From the cell containing the given text, extract its center point as [X, Y] coordinate. 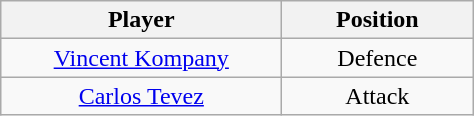
Defence [378, 58]
Player [142, 20]
Vincent Kompany [142, 58]
Carlos Tevez [142, 96]
Position [378, 20]
Attack [378, 96]
